From the cell containing the given text, extract its center point as [x, y] coordinate. 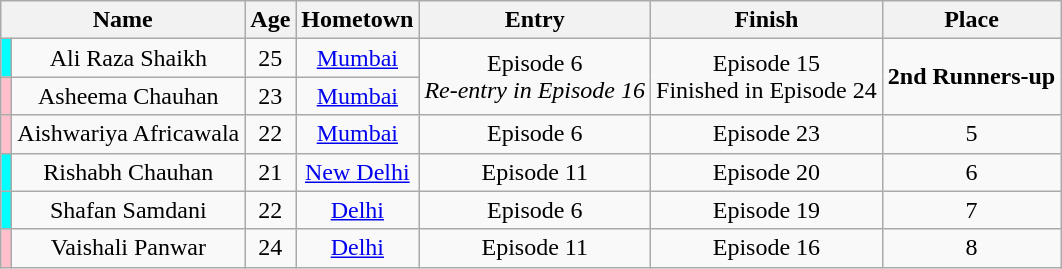
Entry [535, 20]
Age [270, 20]
7 [971, 210]
Episode 19 [767, 210]
Finish [767, 20]
Place [971, 20]
New Delhi [358, 172]
Episode 23 [767, 134]
Episode 20 [767, 172]
Episode 15Finished in Episode 24 [767, 77]
5 [971, 134]
Aishwariya Africawala [128, 134]
Rishabh Chauhan [128, 172]
25 [270, 58]
21 [270, 172]
Episode 6Re-entry in Episode 16 [535, 77]
Ali Raza Shaikh [128, 58]
8 [971, 248]
Vaishali Panwar [128, 248]
Name [123, 20]
2nd Runners-up [971, 77]
6 [971, 172]
Episode 16 [767, 248]
23 [270, 96]
Hometown [358, 20]
Asheema Chauhan [128, 96]
Shafan Samdani [128, 210]
24 [270, 248]
